Capture the cell that displays the provided text and extract its (X, Y) central coordinate. 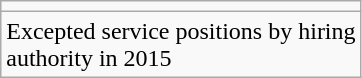
Excepted service positions by hiring authority in 2015 (181, 44)
